Search for the cell housing the specified text and yield its (X, Y) center coordinate. 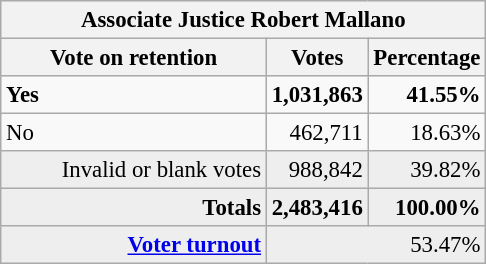
39.82% (427, 170)
Invalid or blank votes (134, 170)
Voter turnout (134, 245)
Totals (134, 208)
Associate Justice Robert Mallano (244, 20)
No (134, 133)
2,483,416 (317, 208)
Vote on retention (134, 58)
Percentage (427, 58)
53.47% (376, 245)
Votes (317, 58)
41.55% (427, 95)
Yes (134, 95)
462,711 (317, 133)
18.63% (427, 133)
100.00% (427, 208)
1,031,863 (317, 95)
988,842 (317, 170)
